Return (x, y) of the center of cell containing provided text 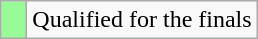
Qualified for the finals (142, 20)
